Pinpoint the cell where the given text exists, returning its [X, Y] midpoint coordinate. 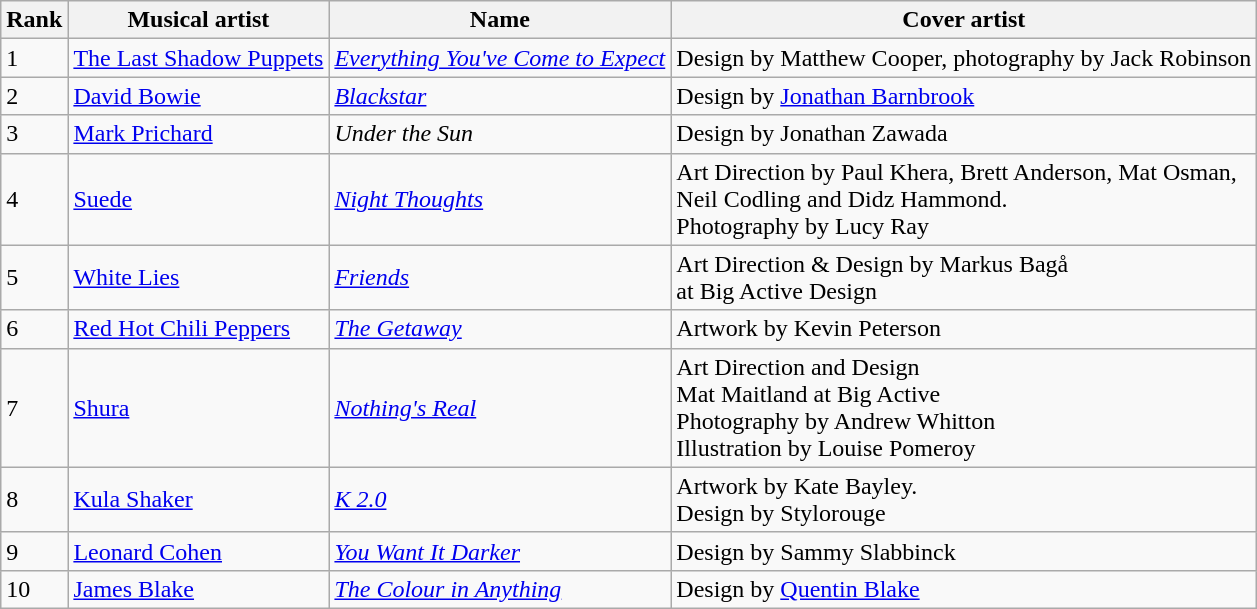
Musical artist [198, 20]
Shura [198, 408]
10 [34, 589]
8 [34, 500]
Leonard Cohen [198, 551]
3 [34, 134]
Kula Shaker [198, 500]
4 [34, 199]
Art Direction & Design by Markus Bagåat Big Active Design [964, 278]
Night Thoughts [500, 199]
Cover artist [964, 20]
James Blake [198, 589]
Suede [198, 199]
Design by Quentin Blake [964, 589]
Rank [34, 20]
Art Direction by Paul Khera, Brett Anderson, Mat Osman,Neil Codling and Didz Hammond.Photography by Lucy Ray [964, 199]
6 [34, 329]
Everything You've Come to Expect [500, 58]
Red Hot Chili Peppers [198, 329]
Mark Prichard [198, 134]
Art Direction and DesignMat Maitland at Big ActivePhotography by Andrew WhittonIllustration by Louise Pomeroy [964, 408]
Design by Matthew Cooper, photography by Jack Robinson [964, 58]
White Lies [198, 278]
Under the Sun [500, 134]
The Colour in Anything [500, 589]
Name [500, 20]
Nothing's Real [500, 408]
2 [34, 96]
You Want It Darker [500, 551]
The Last Shadow Puppets [198, 58]
1 [34, 58]
Artwork by Kate Bayley.Design by Stylorouge [964, 500]
Design by Sammy Slabbinck [964, 551]
The Getaway [500, 329]
5 [34, 278]
David Bowie [198, 96]
7 [34, 408]
Design by Jonathan Zawada [964, 134]
Design by Jonathan Barnbrook [964, 96]
Artwork by Kevin Peterson [964, 329]
Blackstar [500, 96]
Friends [500, 278]
K 2.0 [500, 500]
9 [34, 551]
